Return the (x, y) coordinate for the center point of the cell that contains the specified text.  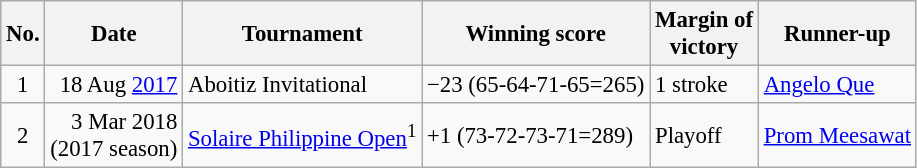
1 stroke (704, 85)
Playoff (704, 136)
Prom Meesawat (837, 136)
Runner-up (837, 34)
+1 (73-72-73-71=289) (536, 136)
1 (23, 85)
18 Aug 2017 (114, 85)
−23 (65-64-71-65=265) (536, 85)
Angelo Que (837, 85)
Tournament (302, 34)
Margin ofvictory (704, 34)
Winning score (536, 34)
No. (23, 34)
Solaire Philippine Open1 (302, 136)
Date (114, 34)
3 Mar 2018(2017 season) (114, 136)
Aboitiz Invitational (302, 85)
2 (23, 136)
